From the cell containing the given text, extract its center point as (X, Y) coordinate. 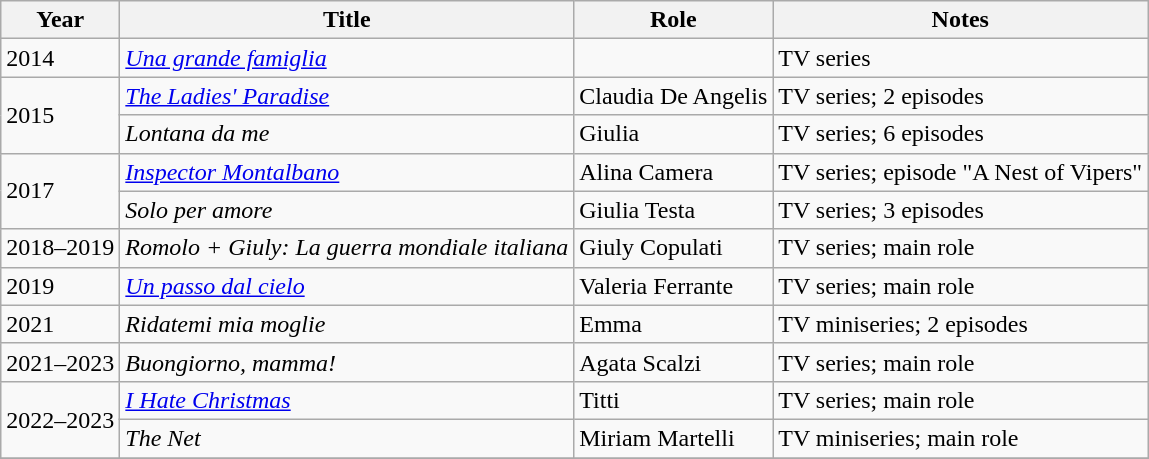
Role (674, 20)
2018–2019 (60, 248)
TV series (960, 58)
TV series; 3 episodes (960, 210)
Miriam Martelli (674, 438)
Alina Camera (674, 172)
Agata Scalzi (674, 362)
TV miniseries; main role (960, 438)
Giulia (674, 134)
Romolo + Giuly: La guerra mondiale italiana (347, 248)
2021 (60, 324)
I Hate Christmas (347, 400)
TV miniseries; 2 episodes (960, 324)
Una grande famiglia (347, 58)
Claudia De Angelis (674, 96)
Giuly Copulati (674, 248)
The Ladies' Paradise (347, 96)
2017 (60, 191)
2014 (60, 58)
Emma (674, 324)
2015 (60, 115)
Buongiorno, mamma! (347, 362)
2019 (60, 286)
Solo per amore (347, 210)
Valeria Ferrante (674, 286)
Notes (960, 20)
Year (60, 20)
TV series; 2 episodes (960, 96)
Title (347, 20)
Ridatemi mia moglie (347, 324)
TV series; 6 episodes (960, 134)
2021–2023 (60, 362)
TV series; episode "A Nest of Vipers" (960, 172)
The Net (347, 438)
Inspector Montalbano (347, 172)
Lontana da me (347, 134)
Titti (674, 400)
2022–2023 (60, 419)
Giulia Testa (674, 210)
Un passo dal cielo (347, 286)
